Pinpoint the cell where the given text exists, returning its [X, Y] midpoint coordinate. 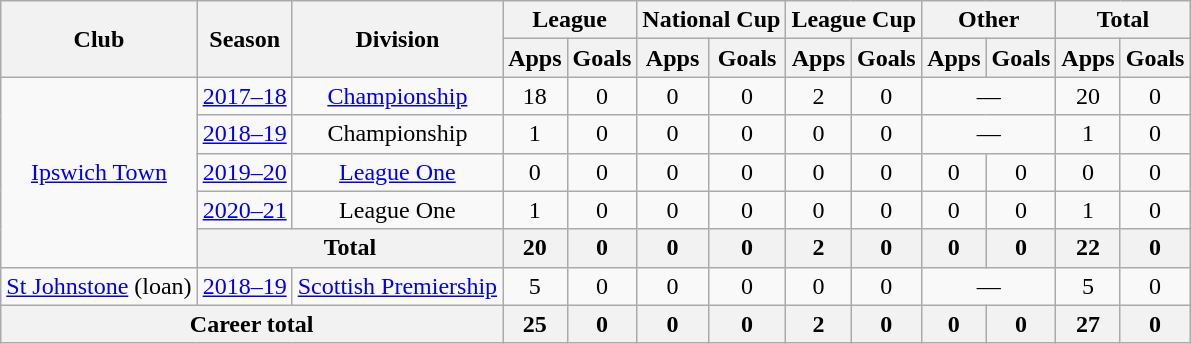
2019–20 [244, 172]
Career total [252, 324]
22 [1088, 248]
League [570, 20]
2017–18 [244, 96]
St Johnstone (loan) [99, 286]
Scottish Premiership [397, 286]
National Cup [712, 20]
2020–21 [244, 210]
25 [535, 324]
League Cup [854, 20]
Other [989, 20]
Ipswich Town [99, 172]
Season [244, 39]
Division [397, 39]
Club [99, 39]
27 [1088, 324]
18 [535, 96]
